Search for the cell housing the specified text and yield its [X, Y] center coordinate. 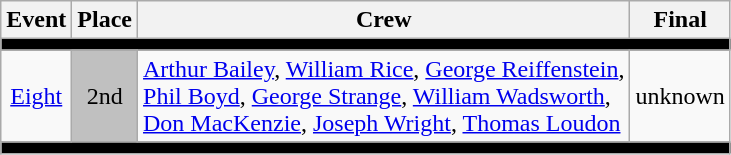
unknown [680, 96]
Event [36, 20]
2nd [105, 96]
Crew [384, 20]
Arthur Bailey, William Rice, George Reiffenstein, Phil Boyd, George Strange, William Wadsworth, Don MacKenzie, Joseph Wright, Thomas Loudon [384, 96]
Place [105, 20]
Eight [36, 96]
Final [680, 20]
